Determine the (x, y) coordinate at the center of the cell enclosing the given text.  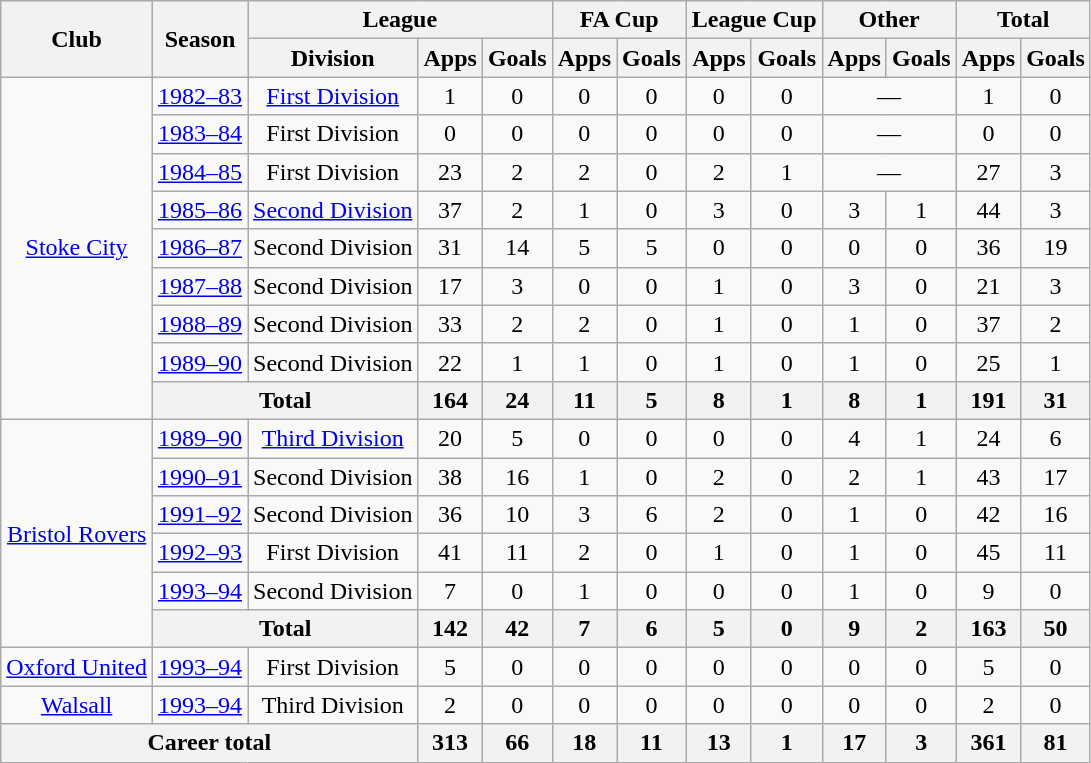
38 (450, 477)
FA Cup (619, 20)
20 (450, 438)
361 (988, 743)
14 (517, 248)
19 (1056, 248)
Division (333, 58)
43 (988, 477)
50 (1056, 629)
10 (517, 515)
1992–93 (200, 553)
45 (988, 553)
1988–89 (200, 324)
22 (450, 362)
Walsall (77, 705)
League (400, 20)
Bristol Rovers (77, 533)
Career total (210, 743)
18 (584, 743)
1986–87 (200, 248)
Oxford United (77, 667)
66 (517, 743)
Club (77, 39)
41 (450, 553)
Stoke City (77, 248)
1983–84 (200, 134)
81 (1056, 743)
313 (450, 743)
23 (450, 172)
25 (988, 362)
33 (450, 324)
1990–91 (200, 477)
1991–92 (200, 515)
1985–86 (200, 210)
27 (988, 172)
1984–85 (200, 172)
1987–88 (200, 286)
44 (988, 210)
4 (854, 438)
21 (988, 286)
Other (889, 20)
Season (200, 39)
164 (450, 400)
163 (988, 629)
191 (988, 400)
142 (450, 629)
1982–83 (200, 96)
13 (718, 743)
League Cup (754, 20)
